Return [X, Y] of the center of cell containing provided text 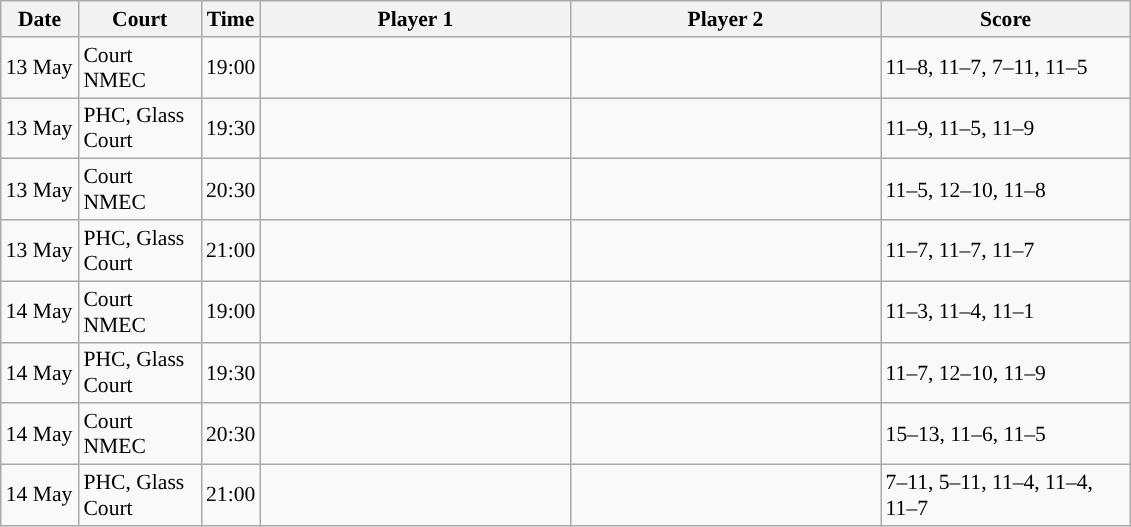
11–7, 11–7, 11–7 [1006, 250]
7–11, 5–11, 11–4, 11–4, 11–7 [1006, 496]
11–9, 11–5, 11–9 [1006, 128]
11–8, 11–7, 7–11, 11–5 [1006, 68]
11–5, 12–10, 11–8 [1006, 190]
Time [230, 19]
Court [140, 19]
15–13, 11–6, 11–5 [1006, 434]
Player 2 [725, 19]
Date [40, 19]
Player 1 [415, 19]
Score [1006, 19]
11–3, 11–4, 11–1 [1006, 312]
11–7, 12–10, 11–9 [1006, 372]
